Identify which cell holds the provided text, then report its [X, Y] central coordinate. 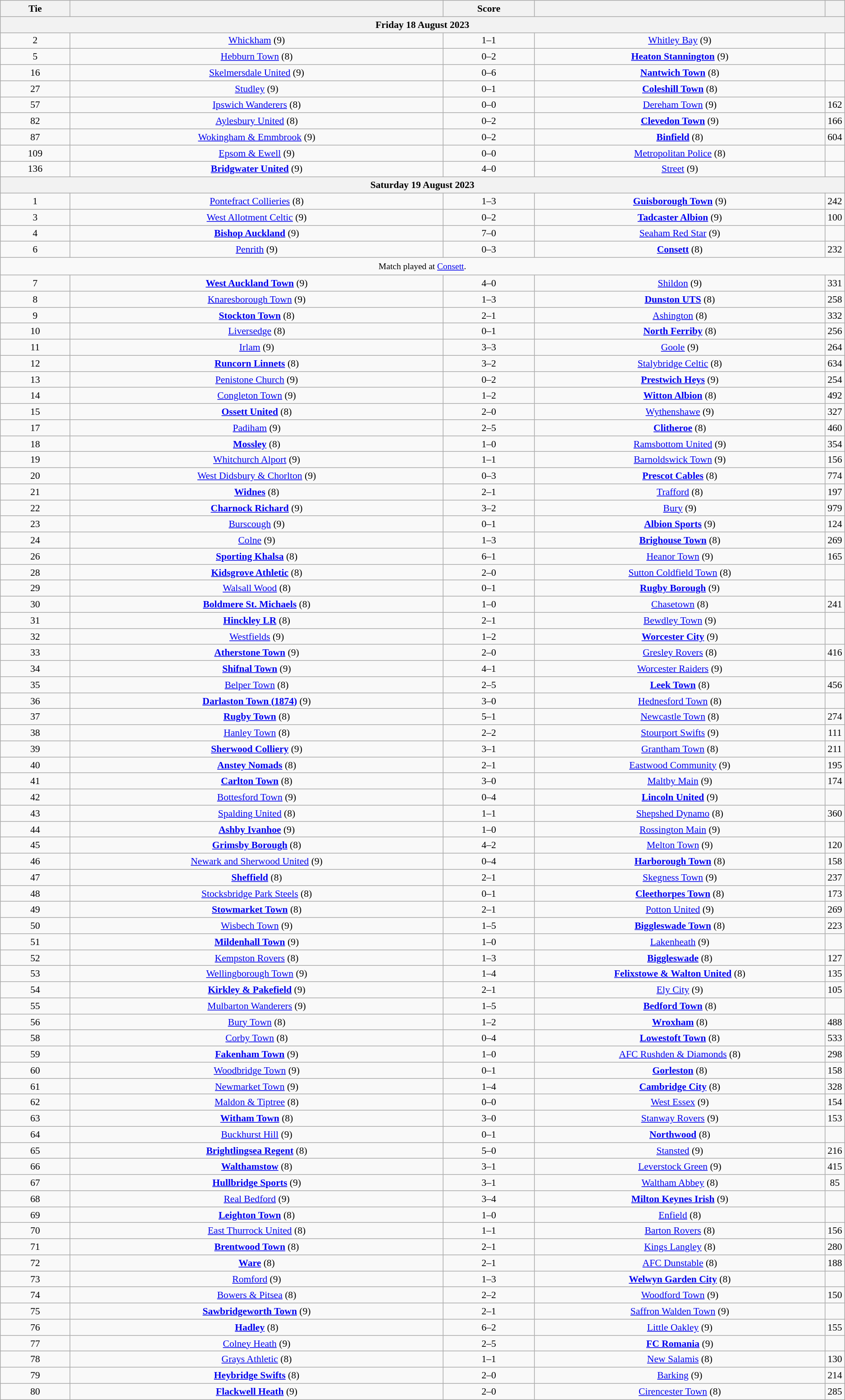
Flackwell Heath (9) [256, 1391]
Brightlingsea Regent (8) [256, 1151]
Burscough (9) [256, 524]
254 [835, 380]
Newmarket Town (9) [256, 1087]
Maltby Main (9) [680, 781]
Walthamstow (8) [256, 1167]
327 [835, 412]
1 [35, 202]
21 [35, 492]
332 [835, 316]
Hullbridge Sports (9) [256, 1183]
39 [35, 749]
Brentwood Town (8) [256, 1247]
Hinckley LR (8) [256, 620]
4–1 [489, 669]
80 [35, 1391]
7 [35, 283]
87 [35, 137]
Shifnal Town (9) [256, 669]
West Didsbury & Chorlton (9) [256, 476]
AFC Rushden & Diamonds (8) [680, 1054]
Carlton Town (8) [256, 781]
Wisbech Town (9) [256, 926]
Whitchurch Alport (9) [256, 460]
Bury (9) [680, 508]
34 [35, 669]
Shepshed Dynamo (8) [680, 813]
Rossington Main (9) [680, 830]
Albion Sports (9) [680, 524]
127 [835, 958]
18 [35, 444]
460 [835, 428]
232 [835, 250]
Rugby Borough (9) [680, 588]
Little Oakley (9) [680, 1327]
Knaresborough Town (9) [256, 299]
Kempston Rovers (8) [256, 958]
188 [835, 1263]
Eastwood Community (9) [680, 765]
38 [35, 733]
264 [835, 348]
12 [35, 363]
6 [35, 250]
Aylesbury United (8) [256, 121]
Gorleston (8) [680, 1070]
68 [35, 1199]
Tie [35, 9]
28 [35, 573]
Heanor Town (9) [680, 556]
604 [835, 137]
Sheffield (8) [256, 877]
Ware (8) [256, 1263]
76 [35, 1327]
20 [35, 476]
5–0 [489, 1151]
Biggleswade (8) [680, 958]
Score [489, 9]
Atherstone Town (9) [256, 653]
Darlaston Town (1874) (9) [256, 701]
Real Bedford (9) [256, 1199]
Leverstock Green (9) [680, 1167]
173 [835, 894]
Wokingham & Emmbrook (9) [256, 137]
216 [835, 1151]
4–2 [489, 845]
223 [835, 926]
51 [35, 942]
Heybridge Swifts (8) [256, 1376]
31 [35, 620]
33 [35, 653]
285 [835, 1391]
73 [35, 1279]
Skegness Town (9) [680, 877]
69 [35, 1215]
77 [35, 1344]
14 [35, 396]
Stalybridge Celtic (8) [680, 363]
533 [835, 1038]
488 [835, 1022]
West Auckland Town (9) [256, 283]
Irlam (9) [256, 348]
774 [835, 476]
354 [835, 444]
298 [835, 1054]
Boldmere St. Michaels (8) [256, 605]
71 [35, 1247]
FC Romania (9) [680, 1344]
58 [35, 1038]
Ipswich Wanderers (8) [256, 105]
Westfields (9) [256, 637]
60 [35, 1070]
Corby Town (8) [256, 1038]
Cirencester Town (8) [680, 1391]
456 [835, 685]
Grimsby Borough (8) [256, 845]
63 [35, 1119]
237 [835, 877]
Chasetown (8) [680, 605]
54 [35, 990]
Stockton Town (8) [256, 316]
Clevedon Town (9) [680, 121]
Enfield (8) [680, 1215]
Sporting Khalsa (8) [256, 556]
Gresley Rovers (8) [680, 653]
11 [35, 348]
Wroxham (8) [680, 1022]
6–1 [489, 556]
Runcorn Linnets (8) [256, 363]
Barnoldswick Town (9) [680, 460]
130 [835, 1359]
66 [35, 1167]
Bewdley Town (9) [680, 620]
Seaham Red Star (9) [680, 234]
Studley (9) [256, 89]
174 [835, 781]
Walsall Wood (8) [256, 588]
Skelmersdale United (9) [256, 73]
Street (9) [680, 169]
Heaton Stannington (9) [680, 57]
52 [35, 958]
29 [35, 588]
72 [35, 1263]
Liversedge (8) [256, 331]
40 [35, 765]
Metropolitan Police (8) [680, 153]
46 [35, 862]
Stowmarket Town (8) [256, 910]
Epsom & Ewell (9) [256, 153]
Goole (9) [680, 348]
Penrith (9) [256, 250]
Milton Keynes Irish (9) [680, 1199]
Padiham (9) [256, 428]
256 [835, 331]
62 [35, 1102]
166 [835, 121]
Shildon (9) [680, 283]
48 [35, 894]
36 [35, 701]
Lincoln United (9) [680, 797]
Match played at Consett. [423, 266]
24 [35, 540]
5 [35, 57]
79 [35, 1376]
Hednesford Town (8) [680, 701]
15 [35, 412]
West Allotment Celtic (9) [256, 217]
Brighouse Town (8) [680, 540]
Pontefract Collieries (8) [256, 202]
Waltham Abbey (8) [680, 1183]
Grays Athletic (8) [256, 1359]
109 [35, 153]
49 [35, 910]
22 [35, 508]
Sherwood Colliery (9) [256, 749]
West Essex (9) [680, 1102]
214 [835, 1376]
415 [835, 1167]
Clitheroe (8) [680, 428]
78 [35, 1359]
42 [35, 797]
Saturday 19 August 2023 [423, 185]
17 [35, 428]
979 [835, 508]
Penistone Church (9) [256, 380]
Rugby Town (8) [256, 717]
59 [35, 1054]
Northwood (8) [680, 1134]
Whickham (9) [256, 41]
162 [835, 105]
Witton Albion (8) [680, 396]
Prestwich Heys (9) [680, 380]
Melton Town (9) [680, 845]
165 [835, 556]
195 [835, 765]
74 [35, 1295]
Romford (9) [256, 1279]
Kidsgrove Athletic (8) [256, 573]
Kirkley & Pakefield (9) [256, 990]
Kings Langley (8) [680, 1247]
492 [835, 396]
274 [835, 717]
105 [835, 990]
258 [835, 299]
Widnes (8) [256, 492]
Coleshill Town (8) [680, 89]
Sutton Coldfield Town (8) [680, 573]
Fakenham Town (9) [256, 1054]
Bedford Town (8) [680, 1006]
120 [835, 845]
Ashington (8) [680, 316]
30 [35, 605]
Maldon & Tiptree (8) [256, 1102]
Leek Town (8) [680, 685]
8 [35, 299]
111 [835, 733]
26 [35, 556]
Spalding United (8) [256, 813]
North Ferriby (8) [680, 331]
47 [35, 877]
Ely City (9) [680, 990]
27 [35, 89]
Saffron Walden Town (9) [680, 1311]
Nantwich Town (8) [680, 73]
6–2 [489, 1327]
85 [835, 1183]
56 [35, 1022]
Cleethorpes Town (8) [680, 894]
37 [35, 717]
Hadley (8) [256, 1327]
Barton Rovers (8) [680, 1231]
Dunston UTS (8) [680, 299]
44 [35, 830]
Bottesford Town (9) [256, 797]
Colney Heath (9) [256, 1344]
Mossley (8) [256, 444]
331 [835, 283]
Wellingborough Town (9) [256, 974]
16 [35, 73]
100 [835, 217]
7–0 [489, 234]
19 [35, 460]
Worcester City (9) [680, 637]
Belper Town (8) [256, 685]
65 [35, 1151]
Stanway Rovers (9) [680, 1119]
41 [35, 781]
5–1 [489, 717]
45 [35, 845]
Lakenheath (9) [680, 942]
55 [35, 1006]
Woodford Town (9) [680, 1295]
Newcastle Town (8) [680, 717]
242 [835, 202]
3 [35, 217]
32 [35, 637]
Worcester Raiders (9) [680, 669]
Lowestoft Town (8) [680, 1038]
64 [35, 1134]
Witham Town (8) [256, 1119]
Congleton Town (9) [256, 396]
Friday 18 August 2023 [423, 25]
Guisborough Town (9) [680, 202]
416 [835, 653]
Welwyn Garden City (8) [680, 1279]
Ossett United (8) [256, 412]
135 [835, 974]
35 [35, 685]
Newark and Sherwood United (9) [256, 862]
Bishop Auckland (9) [256, 234]
150 [835, 1295]
43 [35, 813]
Consett (8) [680, 250]
Stansted (9) [680, 1151]
Trafford (8) [680, 492]
70 [35, 1231]
Tadcaster Albion (9) [680, 217]
328 [835, 1087]
Harborough Town (8) [680, 862]
Bury Town (8) [256, 1022]
23 [35, 524]
Charnock Richard (9) [256, 508]
67 [35, 1183]
East Thurrock United (8) [256, 1231]
153 [835, 1119]
Barking (9) [680, 1376]
634 [835, 363]
Wythenshawe (9) [680, 412]
Bridgwater United (9) [256, 169]
Dereham Town (9) [680, 105]
Binfield (8) [680, 137]
Ramsbottom United (9) [680, 444]
Biggleswade Town (8) [680, 926]
10 [35, 331]
280 [835, 1247]
61 [35, 1087]
Cambridge City (8) [680, 1087]
360 [835, 813]
Ashby Ivanhoe (9) [256, 830]
211 [835, 749]
82 [35, 121]
Bowers & Pitsea (8) [256, 1295]
4 [35, 234]
Colne (9) [256, 540]
241 [835, 605]
Woodbridge Town (9) [256, 1070]
Leighton Town (8) [256, 1215]
0–6 [489, 73]
3–4 [489, 1199]
3–3 [489, 348]
New Salamis (8) [680, 1359]
Felixstowe & Walton United (8) [680, 974]
136 [35, 169]
Stourport Swifts (9) [680, 733]
57 [35, 105]
Hanley Town (8) [256, 733]
13 [35, 380]
154 [835, 1102]
155 [835, 1327]
2 [35, 41]
Sawbridgeworth Town (9) [256, 1311]
Grantham Town (8) [680, 749]
Potton United (9) [680, 910]
75 [35, 1311]
9 [35, 316]
Stocksbridge Park Steels (8) [256, 894]
Whitley Bay (9) [680, 41]
Prescot Cables (8) [680, 476]
AFC Dunstable (8) [680, 1263]
Hebburn Town (8) [256, 57]
197 [835, 492]
Anstey Nomads (8) [256, 765]
Mulbarton Wanderers (9) [256, 1006]
Mildenhall Town (9) [256, 942]
53 [35, 974]
124 [835, 524]
Buckhurst Hill (9) [256, 1134]
50 [35, 926]
